From the cell containing the given text, extract its center point as (x, y) coordinate. 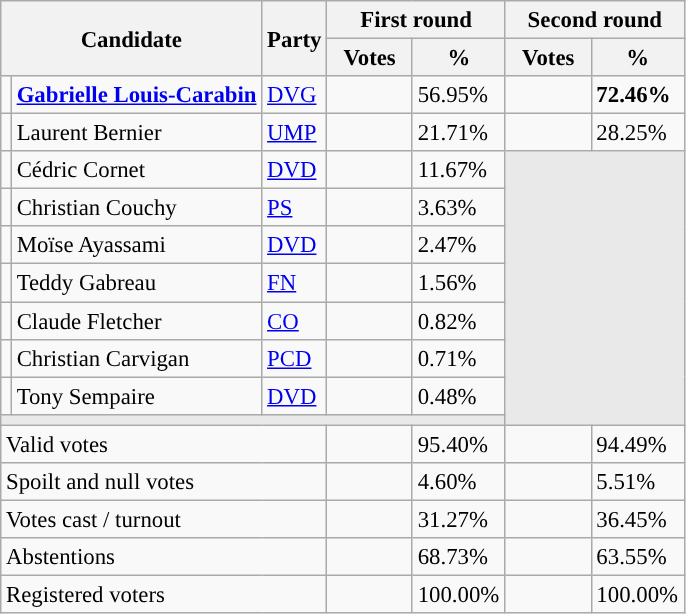
Spoilt and null votes (164, 482)
Christian Carvigan (136, 358)
21.71% (458, 133)
Party (294, 38)
DVG (294, 95)
Laurent Bernier (136, 133)
3.63% (458, 208)
72.46% (638, 95)
95.40% (458, 444)
2.47% (458, 245)
0.48% (458, 396)
PS (294, 208)
63.55% (638, 557)
Cédric Cornet (136, 170)
0.71% (458, 358)
Claude Fletcher (136, 321)
0.82% (458, 321)
11.67% (458, 170)
Registered voters (164, 594)
Second round (594, 20)
5.51% (638, 482)
PCD (294, 358)
36.45% (638, 519)
Tony Sempaire (136, 396)
UMP (294, 133)
68.73% (458, 557)
Moïse Ayassami (136, 245)
Christian Couchy (136, 208)
Valid votes (164, 444)
First round (416, 20)
31.27% (458, 519)
Votes cast / turnout (164, 519)
28.25% (638, 133)
Teddy Gabreau (136, 283)
Gabrielle Louis-Carabin (136, 95)
1.56% (458, 283)
94.49% (638, 444)
56.95% (458, 95)
CO (294, 321)
Abstentions (164, 557)
FN (294, 283)
4.60% (458, 482)
Candidate (132, 38)
